Provide the [X, Y] coordinate of the cell's center where the given text is located.  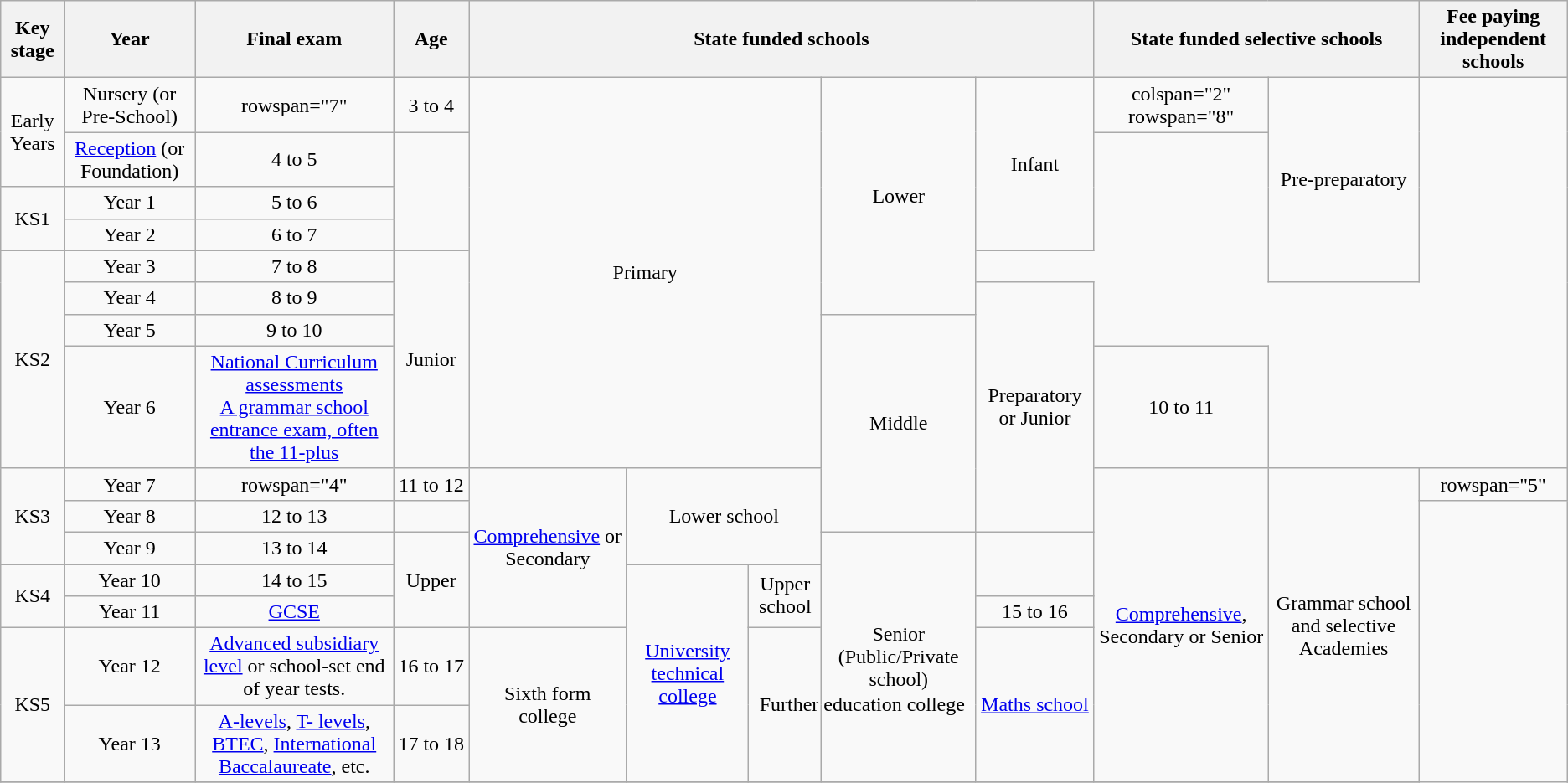
4 to 5 [295, 159]
Sixth form college [548, 705]
Key stage [33, 39]
Year 4 [130, 298]
Year 9 [130, 548]
State funded selective schools [1256, 39]
Year 3 [130, 266]
Further education college [863, 705]
KS5 [33, 705]
Nursery (or Pre-School) [130, 106]
Lower [899, 196]
17 to 18 [431, 744]
16 to 17 [431, 667]
Early Years [33, 132]
GCSE [295, 612]
Year 2 [130, 234]
10 to 11 [1181, 407]
Grammar school and selective Academies [1344, 625]
A-levels, T- levels, BTEC, International Baccalaureate, etc. [295, 744]
5 to 6 [295, 203]
Year 11 [130, 612]
8 to 9 [295, 298]
Year 13 [130, 744]
Age [431, 39]
Lower school [724, 516]
Year 5 [130, 330]
University technical college [688, 673]
rowspan="7" [295, 106]
Upper [431, 580]
11 to 12 [431, 484]
Year [130, 39]
rowspan="4" [295, 484]
Maths school [1035, 705]
12 to 13 [295, 516]
Year 12 [130, 667]
Upper school [786, 596]
State funded schools [782, 39]
Comprehensive, Secondary or Senior [1181, 625]
Primary [645, 273]
Junior [431, 359]
KS3 [33, 516]
Final exam [295, 39]
7 to 8 [295, 266]
13 to 14 [295, 548]
Fee paying independent schools [1493, 39]
Year 6 [130, 407]
Middle [899, 423]
Year 8 [130, 516]
National Curriculum assessments A grammar school entrance exam, often the 11-plus [295, 407]
KS2 [33, 359]
9 to 10 [295, 330]
Advanced subsidiary level or school-set end of year tests. [295, 667]
Year 1 [130, 203]
3 to 4 [431, 106]
6 to 7 [295, 234]
Infant [1035, 164]
Year 7 [130, 484]
Senior (Public/Private school) [899, 657]
15 to 16 [1035, 612]
Year 10 [130, 580]
colspan="2" rowspan="8" [1181, 106]
rowspan="5" [1493, 484]
Comprehensive or Secondary [548, 548]
KS1 [33, 219]
Pre-preparatory [1344, 180]
Preparatory or Junior [1035, 407]
14 to 15 [295, 580]
Reception (or Foundation) [130, 159]
KS4 [33, 596]
